Search for the cell housing the specified text and yield its (X, Y) center coordinate. 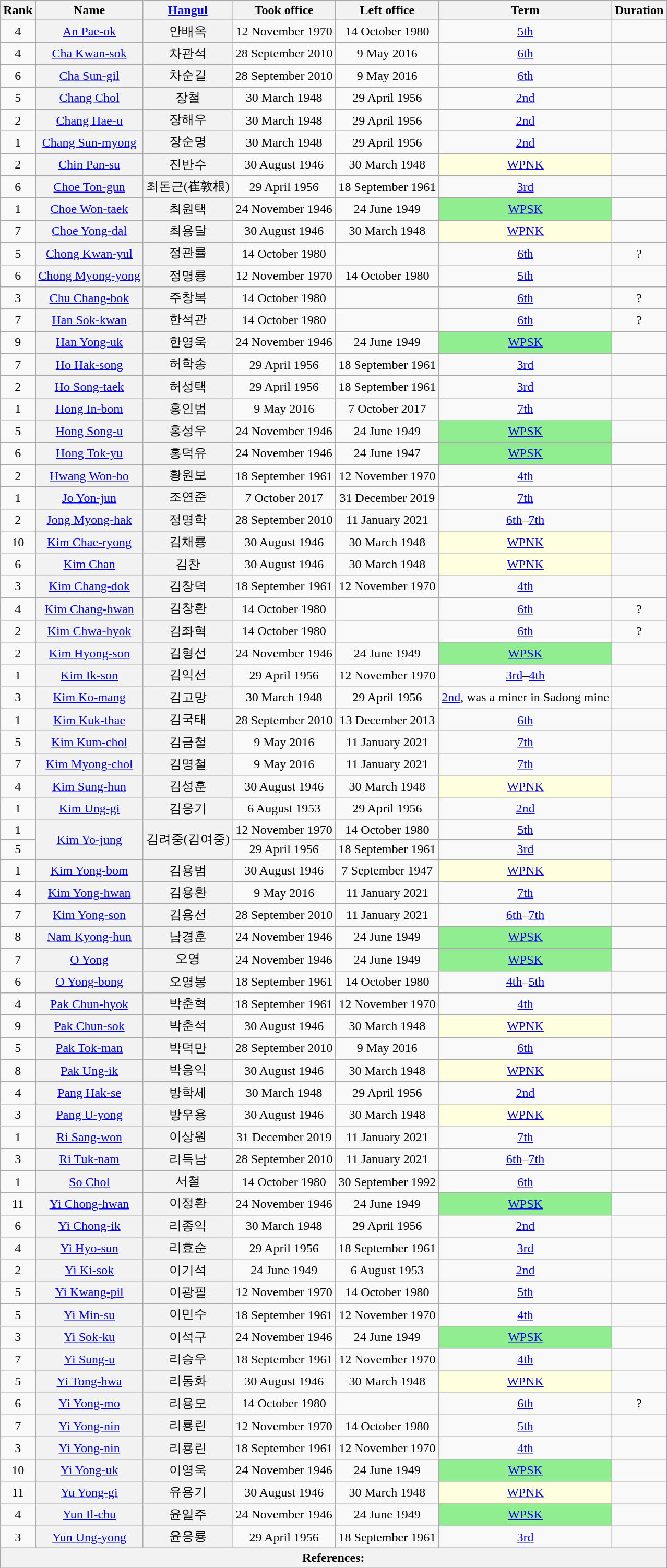
Chong Kwan-yul (89, 254)
Chu Chang-bok (89, 298)
이기석 (188, 1270)
김채룡 (188, 543)
김려중(김여중) (188, 840)
Choe Yong-dal (89, 232)
Yi Sok-ku (89, 1337)
이민수 (188, 1315)
Yi Yong-uk (89, 1470)
허성택 (188, 387)
4th–5th (526, 982)
Kim Kuk-thae (89, 720)
방학세 (188, 1093)
Cha Kwan-sok (89, 53)
홍덕유 (188, 454)
주창복 (188, 298)
Left office (387, 10)
윤일주 (188, 1515)
김찬 (188, 565)
Jong Myong-hak (89, 520)
리동화 (188, 1382)
Jo Yon-jun (89, 498)
이상원 (188, 1138)
정명룡 (188, 276)
Hong Song-u (89, 431)
서철 (188, 1181)
References: (333, 1558)
Pak Chun-sok (89, 1026)
진반수 (188, 165)
황원보 (188, 476)
최원택 (188, 209)
박덕만 (188, 1049)
Pak Tok-man (89, 1049)
Yi Kwang-pil (89, 1293)
Kim Yong-bom (89, 870)
김명철 (188, 764)
장철 (188, 98)
윤응룡 (188, 1537)
Chang Chol (89, 98)
김성훈 (188, 787)
이광필 (188, 1293)
Hwang Won-bo (89, 476)
Pak Ung-ik (89, 1071)
Nam Kyong-hun (89, 937)
장해우 (188, 120)
Name (89, 10)
김국태 (188, 720)
Duration (639, 10)
남경훈 (188, 937)
정관률 (188, 254)
Yi Hyo-sun (89, 1248)
차관석 (188, 53)
김창덕 (188, 586)
Kim Yong-hwan (89, 893)
Pang U-yong (89, 1115)
최용달 (188, 232)
Rank (18, 10)
한석관 (188, 320)
조연준 (188, 498)
Ho Song-taek (89, 387)
리용모 (188, 1404)
Yu Yong-gi (89, 1492)
3rd–4th (526, 675)
Kim Ik-son (89, 675)
30 September 1992 (387, 1181)
리승우 (188, 1360)
Yi Tong-hwa (89, 1382)
Ri Sang-won (89, 1138)
리효순 (188, 1248)
Pang Hak-se (89, 1093)
Yi Yong-mo (89, 1404)
김좌혁 (188, 631)
Hangul (188, 10)
Chang Hae-u (89, 120)
홍성우 (188, 431)
24 June 1947 (387, 454)
안배옥 (188, 31)
박춘석 (188, 1026)
Kim Myong-chol (89, 764)
이석구 (188, 1337)
Chang Sun-myong (89, 143)
Hong In-bom (89, 409)
Kim Ko-mang (89, 698)
7 September 1947 (387, 870)
박춘혁 (188, 1004)
Kim Yo-jung (89, 840)
Kim Chae-ryong (89, 543)
Yi Min-su (89, 1315)
김금철 (188, 742)
장순명 (188, 143)
김고망 (188, 698)
오영봉 (188, 982)
Kim Chang-hwan (89, 608)
Kim Chan (89, 565)
13 December 2013 (387, 720)
유용기 (188, 1492)
Yi Sung-u (89, 1360)
리득남 (188, 1159)
박응익 (188, 1071)
Chin Pan-su (89, 165)
김응기 (188, 809)
Choe Won-taek (89, 209)
Kim Sung-hun (89, 787)
김용범 (188, 870)
리종익 (188, 1226)
Kim Chang-dok (89, 586)
Yun Il-chu (89, 1515)
Cha Sun-gil (89, 76)
Kim Yong-son (89, 915)
김용환 (188, 893)
이영욱 (188, 1470)
김창환 (188, 608)
O Yong (89, 959)
Kim Chwa-hyok (89, 631)
김형선 (188, 653)
차순길 (188, 76)
Hong Tok-yu (89, 454)
방우용 (188, 1115)
Pak Chun-hyok (89, 1004)
So Chol (89, 1181)
Choe Ton-gun (89, 187)
Term (526, 10)
Kim Hyong-son (89, 653)
홍인범 (188, 409)
김익선 (188, 675)
Chong Myong-yong (89, 276)
2nd, was a miner in Sadong mine (526, 698)
Han Yong-uk (89, 342)
Kim Ung-gi (89, 809)
Yun Ung-yong (89, 1537)
Ho Hak-song (89, 364)
김용선 (188, 915)
Yi Ki-sok (89, 1270)
Yi Chong-hwan (89, 1204)
이정환 (188, 1204)
Yi Chong-ik (89, 1226)
허학송 (188, 364)
Kim Kum-chol (89, 742)
Took office (284, 10)
한영욱 (188, 342)
An Pae-ok (89, 31)
오영 (188, 959)
Han Sok-kwan (89, 320)
O Yong-bong (89, 982)
Ri Tuk-nam (89, 1159)
정명학 (188, 520)
최돈근(崔敦根) (188, 187)
